Return (x, y) of the center of cell containing provided text 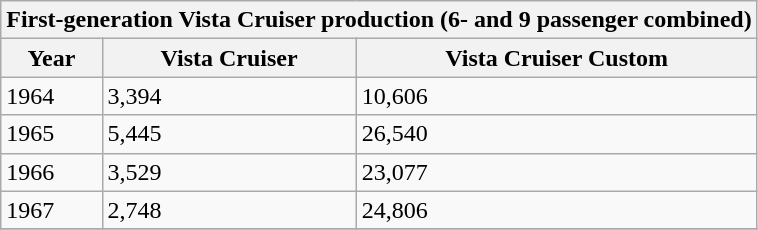
1966 (52, 172)
3,394 (229, 96)
1964 (52, 96)
23,077 (556, 172)
2,748 (229, 210)
Vista Cruiser (229, 58)
1965 (52, 134)
10,606 (556, 96)
5,445 (229, 134)
26,540 (556, 134)
24,806 (556, 210)
First-generation Vista Cruiser production (6- and 9 passenger combined) (379, 20)
Year (52, 58)
1967 (52, 210)
Vista Cruiser Custom (556, 58)
3,529 (229, 172)
